Scan for the cell matching the given text and deliver its [x, y] coordinate at center. 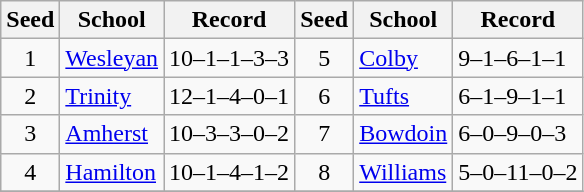
6–0–9–0–3 [518, 134]
10–1–1–3–3 [230, 58]
3 [30, 134]
8 [324, 172]
Williams [404, 172]
Hamilton [112, 172]
4 [30, 172]
Wesleyan [112, 58]
2 [30, 96]
6 [324, 96]
12–1–4–0–1 [230, 96]
7 [324, 134]
1 [30, 58]
10–3–3–0–2 [230, 134]
Amherst [112, 134]
Trinity [112, 96]
10–1–4–1–2 [230, 172]
9–1–6–1–1 [518, 58]
Colby [404, 58]
Tufts [404, 96]
6–1–9–1–1 [518, 96]
Bowdoin [404, 134]
5 [324, 58]
5–0–11–0–2 [518, 172]
